Provide the [x, y] coordinate of the cell's center where the given text is located.  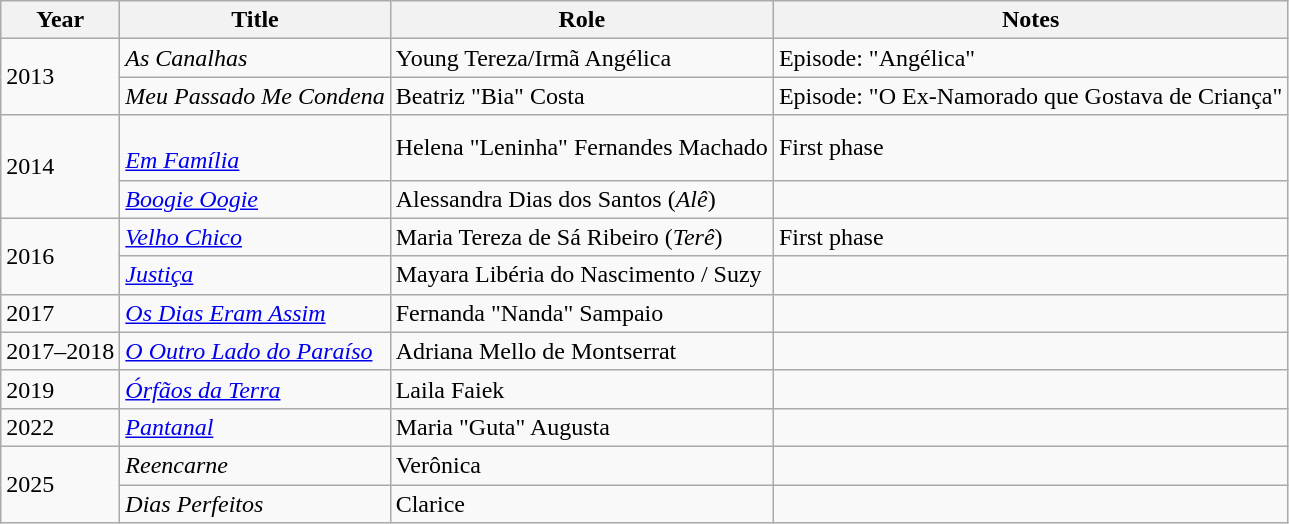
2025 [60, 484]
As Canalhas [255, 58]
2017 [60, 313]
Beatriz "Bia" Costa [582, 96]
2013 [60, 77]
Laila Faiek [582, 389]
Episode: "Angélica" [1030, 58]
Maria Tereza de Sá Ribeiro (Terê) [582, 237]
Year [60, 20]
Os Dias Eram Assim [255, 313]
Velho Chico [255, 237]
2019 [60, 389]
Notes [1030, 20]
Fernanda "Nanda" Sampaio [582, 313]
Role [582, 20]
Pantanal [255, 427]
Meu Passado Me Condena [255, 96]
Boogie Oogie [255, 199]
Young Tereza/Irmã Angélica [582, 58]
Alessandra Dias dos Santos (Alê) [582, 199]
Maria "Guta" Augusta [582, 427]
Em Família [255, 148]
Mayara Libéria do Nascimento / Suzy [582, 275]
2022 [60, 427]
Órfãos da Terra [255, 389]
O Outro Lado do Paraíso [255, 351]
Clarice [582, 503]
2016 [60, 256]
Episode: "O Ex-Namorado que Gostava de Criança" [1030, 96]
Verônica [582, 465]
Title [255, 20]
Dias Perfeitos [255, 503]
2017–2018 [60, 351]
2014 [60, 166]
Adriana Mello de Montserrat [582, 351]
Helena "Leninha" Fernandes Machado [582, 148]
Justiça [255, 275]
Reencarne [255, 465]
